Find where the given text appears and provide that cell's center as [x, y] coordinate. 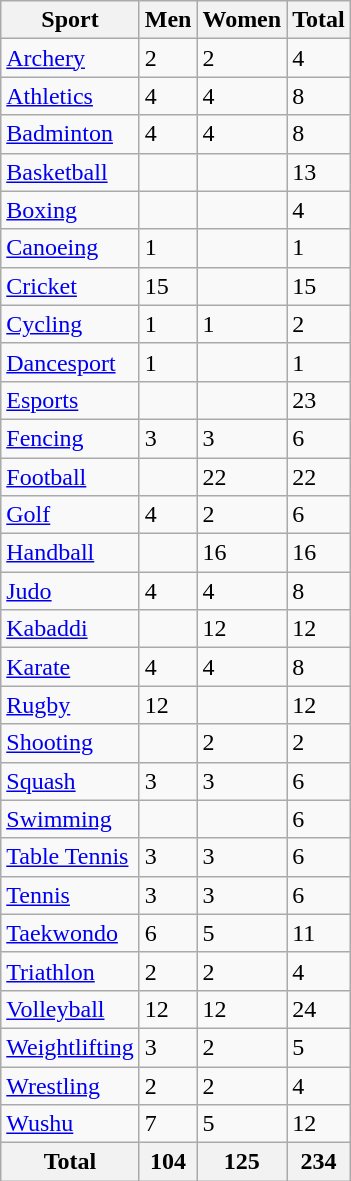
Volleyball [70, 1009]
Men [168, 20]
Table Tennis [70, 857]
Karate [70, 667]
Taekwondo [70, 933]
24 [319, 1009]
7 [168, 1124]
Badminton [70, 134]
Cricket [70, 286]
Golf [70, 515]
Basketball [70, 172]
Cycling [70, 324]
Triathlon [70, 971]
Esports [70, 400]
104 [168, 1162]
Fencing [70, 438]
Wushu [70, 1124]
23 [319, 400]
Boxing [70, 210]
Rugby [70, 705]
Squash [70, 781]
Archery [70, 58]
13 [319, 172]
Judo [70, 591]
Swimming [70, 819]
234 [319, 1162]
Football [70, 477]
Handball [70, 553]
Tennis [70, 895]
Kabaddi [70, 629]
Shooting [70, 743]
Sport [70, 20]
Wrestling [70, 1085]
Women [242, 20]
Weightlifting [70, 1047]
125 [242, 1162]
Dancesport [70, 362]
11 [319, 933]
Athletics [70, 96]
Canoeing [70, 248]
